Search for the cell housing the specified text and yield its [x, y] center coordinate. 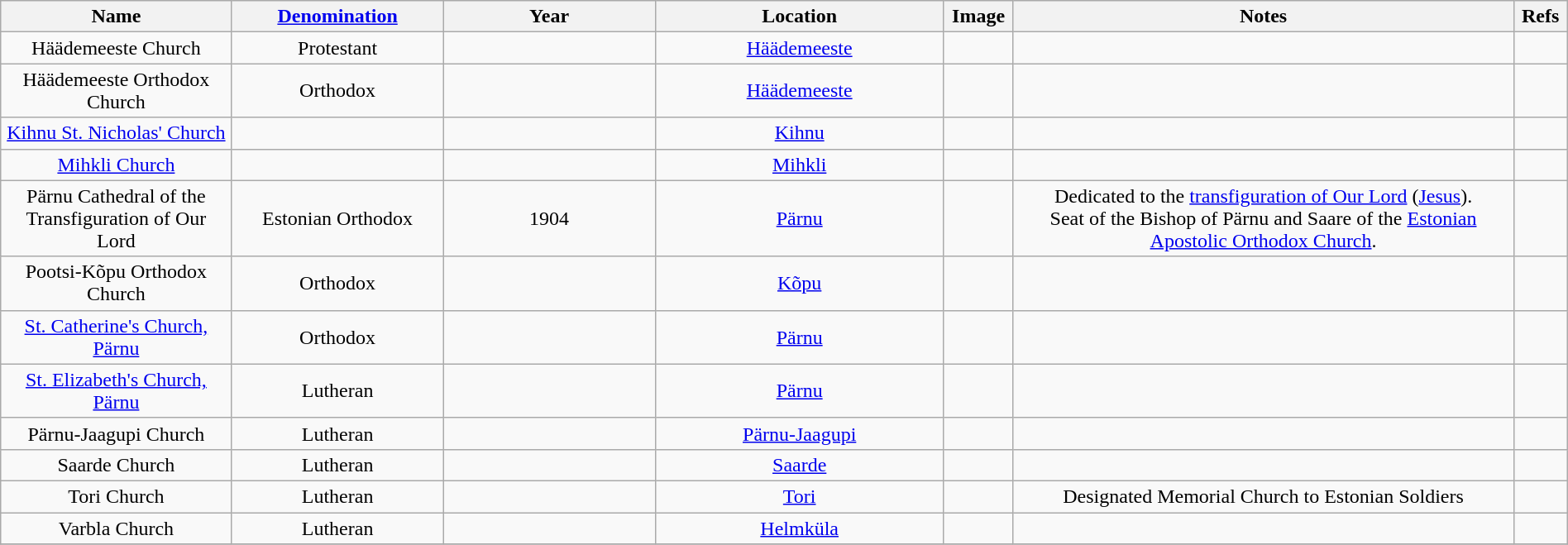
Pootsi-Kõpu Orthodox Church [116, 283]
Häädemeeste Orthodox Church [116, 91]
Pärnu Cathedral of the Transfiguration of Our Lord [116, 218]
Kõpu [799, 283]
Name [116, 17]
Pärnu-Jaagupi [799, 433]
Image [978, 17]
Refs [1540, 17]
Denomination [337, 17]
Mihkli Church [116, 165]
Helmküla [799, 528]
Mihkli [799, 165]
Designated Memorial Church to Estonian Soldiers [1264, 496]
Tori Church [116, 496]
Saarde Church [116, 465]
Protestant [337, 48]
Notes [1264, 17]
Häädemeeste Church [116, 48]
1904 [549, 218]
Tori [799, 496]
Location [799, 17]
Kihnu St. Nicholas' Church [116, 133]
Dedicated to the transfiguration of Our Lord (Jesus).Seat of the Bishop of Pärnu and Saare of the Estonian Apostolic Orthodox Church. [1264, 218]
Varbla Church [116, 528]
Estonian Orthodox [337, 218]
Pärnu-Jaagupi Church [116, 433]
St. Catherine's Church, Pärnu [116, 337]
St. Elizabeth's Church, Pärnu [116, 390]
Saarde [799, 465]
Kihnu [799, 133]
Year [549, 17]
